Return the (x, y) coordinate for the center point of the cell that contains the specified text.  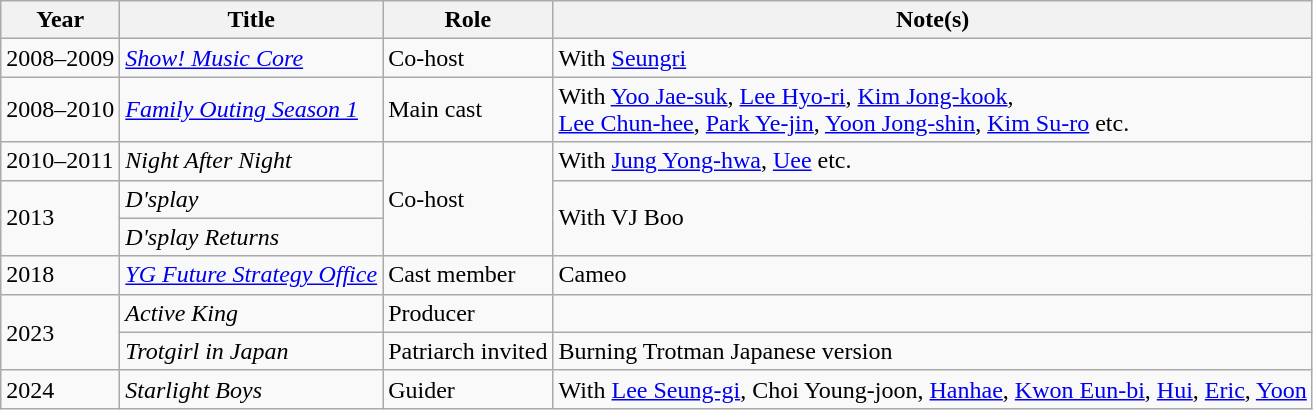
2013 (60, 218)
With Lee Seung-gi, Choi Young-joon, Hanhae, Kwon Eun-bi, Hui, Eric, Yoon (932, 389)
Year (60, 20)
2024 (60, 389)
2008–2009 (60, 58)
2008–2010 (60, 110)
Show! Music Core (252, 58)
Title (252, 20)
2010–2011 (60, 161)
D'splay (252, 199)
Burning Trotman Japanese version (932, 351)
With VJ Boo (932, 218)
Active King (252, 313)
2023 (60, 332)
D'splay Returns (252, 237)
Family Outing Season 1 (252, 110)
With Seungri (932, 58)
YG Future Strategy Office (252, 275)
Cameo (932, 275)
Cast member (468, 275)
Night After Night (252, 161)
With Yoo Jae-suk, Lee Hyo-ri, Kim Jong-kook,Lee Chun-hee, Park Ye-jin, Yoon Jong-shin, Kim Su-ro etc. (932, 110)
Role (468, 20)
Guider (468, 389)
Patriarch invited (468, 351)
Producer (468, 313)
Note(s) (932, 20)
Main cast (468, 110)
With Jung Yong-hwa, Uee etc. (932, 161)
2018 (60, 275)
Starlight Boys (252, 389)
Trotgirl in Japan (252, 351)
